Extract the [X, Y] coordinate from the center of the cell holding the provided text.  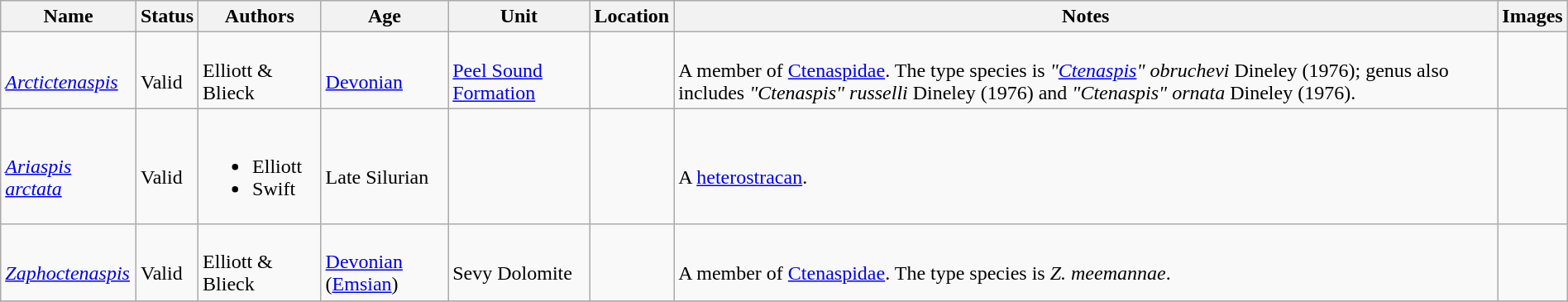
Name [69, 17]
A heterostracan. [1086, 166]
Late Silurian [385, 166]
Unit [519, 17]
Devonian (Emsian) [385, 262]
Status [167, 17]
Notes [1086, 17]
A member of Ctenaspidae. The type species is Z. meemannae. [1086, 262]
Peel Sound Formation [519, 70]
Arctictenaspis [69, 70]
Devonian [385, 70]
ElliottSwift [260, 166]
Sevy Dolomite [519, 262]
Location [632, 17]
Authors [260, 17]
Age [385, 17]
Images [1532, 17]
Ariaspis arctata [69, 166]
Zaphoctenaspis [69, 262]
